Return the (x, y) coordinate for the center point of the cell that contains the specified text.  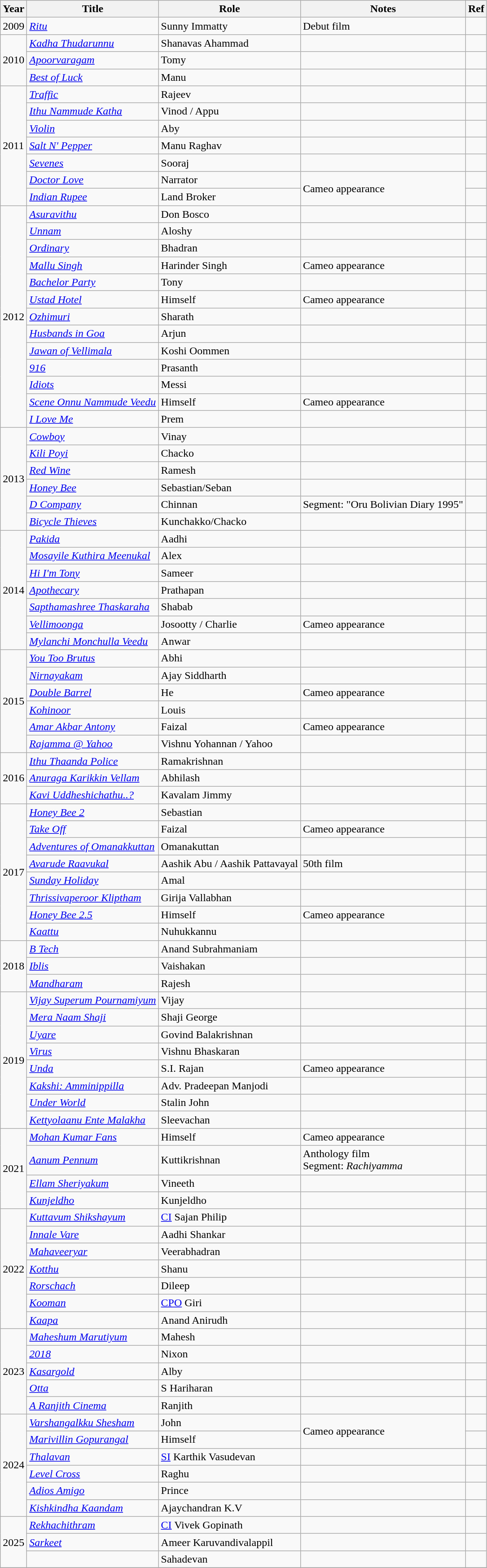
Stalin John (229, 1103)
2024 (13, 1465)
Vinay (229, 436)
Mohan Kumar Fans (92, 1137)
Nuhukkannu (229, 932)
Level Cross (92, 1474)
Vaishakan (229, 966)
Kili Poyi (92, 453)
Prathapan (229, 590)
Kuttavum Shikshayum (92, 1217)
Koshi Oommen (229, 351)
Ajay Siddharth (229, 675)
Anand Anirudh (229, 1320)
Nixon (229, 1354)
Honey Bee 2.5 (92, 915)
Ozhimuri (92, 317)
SI Karthik Vasudevan (229, 1457)
Varshangalkku Shesham (92, 1423)
Adv. Pradeepan Manjodi (229, 1086)
2012 (13, 317)
Don Bosco (229, 214)
50th film (383, 863)
Marivillin Gopurangal (92, 1440)
Chacko (229, 453)
Sarkeet (92, 1542)
Aloshy (229, 231)
Pakida (92, 539)
CPO Giri (229, 1303)
Scene Onnu Nammude Veedu (92, 402)
Husbands in Goa (92, 334)
Apoorvaragam (92, 60)
Ramesh (229, 470)
Abhi (229, 658)
Prem (229, 419)
Amar Akbar Antony (92, 727)
Ustad Hotel (92, 300)
Sevenes (92, 163)
Debut film (383, 26)
Ranjith (229, 1405)
Tony (229, 282)
Avarude Raavukal (92, 863)
Year (13, 9)
Kotthu (92, 1268)
Dileep (229, 1286)
CI Vivek Gopinath (229, 1525)
Mera Naam Shaji (92, 1017)
Anthology filmSegment: Rachiyamma (383, 1160)
Indian Rupee (92, 197)
Unnam (92, 231)
Violin (92, 128)
Thrissivaperoor Kliptham (92, 898)
Kadha Thudarunnu (92, 43)
2010 (13, 60)
Anuraga Karikkin Vellam (92, 778)
Nirnayakam (92, 675)
Jawan of Vellimala (92, 351)
Ordinary (92, 248)
Sooraj (229, 163)
Innale Vare (92, 1234)
Otta (92, 1388)
Messi (229, 385)
Adventures of Omanakkuttan (92, 846)
Adios Amigo (92, 1491)
Mahaveeryar (92, 1251)
Kaapa (92, 1320)
Kohinoor (92, 709)
Alex (229, 556)
Apothecary (92, 590)
Mallu Singh (92, 265)
Sleevachan (229, 1120)
B Tech (92, 949)
Sunny Immatty (229, 26)
A Ranjith Cinema (92, 1405)
Shanu (229, 1268)
Asuravithu (92, 214)
Sunday Holiday (92, 881)
Land Broker (229, 197)
Sebastian/Seban (229, 487)
2019 (13, 1060)
2009 (13, 26)
Harinder Singh (229, 265)
Mosayile Kuthira Meenukal (92, 556)
Raghu (229, 1474)
Honey Bee 2 (92, 812)
Doctor Love (92, 180)
Omanakuttan (229, 846)
Kavalam Jimmy (229, 795)
Cowboy (92, 436)
Arjun (229, 334)
2017 (13, 872)
2016 (13, 778)
Rajesh (229, 983)
Manu (229, 77)
Ramakrishnan (229, 761)
Ellam Sheriyakum (92, 1183)
Ajaychandran K.V (229, 1508)
Rajamma @ Yahoo (92, 744)
Rekhachithram (92, 1525)
D Company (92, 505)
Aby (229, 128)
Amal (229, 881)
S Hariharan (229, 1388)
2021 (13, 1168)
Bicycle Thieves (92, 522)
Mylanchi Monchulla Veedu (92, 641)
He (229, 692)
Traffic (92, 94)
Virus (92, 1052)
Shaji George (229, 1017)
Best of Luck (92, 77)
Kuttikrishnan (229, 1160)
Josootty / Charlie (229, 624)
Kasargold (92, 1371)
Kunchakko/Chacko (229, 522)
Kishkindha Kaandam (92, 1508)
Sameer (229, 573)
Aadhi (229, 539)
Ref (476, 9)
Shabab (229, 607)
Ameer Karuvandivalappil (229, 1542)
Shanavas Ahammad (229, 43)
You Too Brutus (92, 658)
2022 (13, 1268)
Hi I'm Tony (92, 573)
Louis (229, 709)
Salt N' Pepper (92, 145)
Red Wine (92, 470)
CI Sajan Philip (229, 1217)
Anand Subrahmaniam (229, 949)
Notes (383, 9)
Rajeev (229, 94)
Manu Raghav (229, 145)
Under World (92, 1103)
Mandharam (92, 983)
2014 (13, 590)
Narrator (229, 180)
Kettyolaanu Ente Malakha (92, 1120)
Ithu Thaanda Police (92, 761)
Double Barrel (92, 692)
I Love Me (92, 419)
Unda (92, 1069)
2011 (13, 145)
Bhadran (229, 248)
Mahesh (229, 1337)
Kakshi: Amminippilla (92, 1086)
Uyare (92, 1034)
Govind Balakrishnan (229, 1034)
Vellimoonga (92, 624)
Anwar (229, 641)
Maheshum Marutiyum (92, 1337)
S.I. Rajan (229, 1069)
Vinod / Appu (229, 111)
Rorschach (92, 1286)
Chinnan (229, 505)
2023 (13, 1371)
Sebastian (229, 812)
Vijay Superum Pournamiyum (92, 1000)
Idiots (92, 385)
Thalavan (92, 1457)
Sahadevan (229, 1559)
Girija Vallabhan (229, 898)
Kooman (92, 1303)
Vineeth (229, 1183)
Veerabhadran (229, 1251)
Take Off (92, 829)
Kaattu (92, 932)
Vishnu Bhaskaran (229, 1052)
Aashik Abu / Aashik Pattavayal (229, 863)
Sapthamashree Thaskaraha (92, 607)
Kavi Uddheshichathu..? (92, 795)
Abhilash (229, 778)
Iblis (92, 966)
John (229, 1423)
Role (229, 9)
Aanum Pennum (92, 1160)
Sharath (229, 317)
Prince (229, 1491)
Honey Bee (92, 487)
Bachelor Party (92, 282)
Prasanth (229, 368)
Alby (229, 1371)
916 (92, 368)
Title (92, 9)
Tomy (229, 60)
Segment: "Oru Bolivian Diary 1995" (383, 505)
Vijay (229, 1000)
2015 (13, 701)
Aadhi Shankar (229, 1234)
Vishnu Yohannan / Yahoo (229, 744)
2013 (13, 479)
2025 (13, 1542)
Ithu Nammude Katha (92, 111)
Ritu (92, 26)
